From the cell containing the given text, extract its center point as [x, y] coordinate. 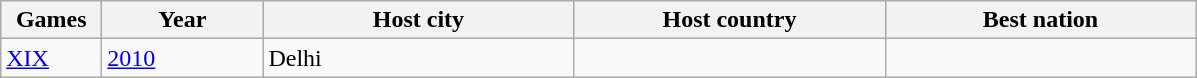
Host city [418, 20]
Games [52, 20]
Best nation [1040, 20]
Delhi [418, 58]
Host country [730, 20]
XIX [52, 58]
Year [182, 20]
2010 [182, 58]
